Search for the cell housing the specified text and yield its (X, Y) center coordinate. 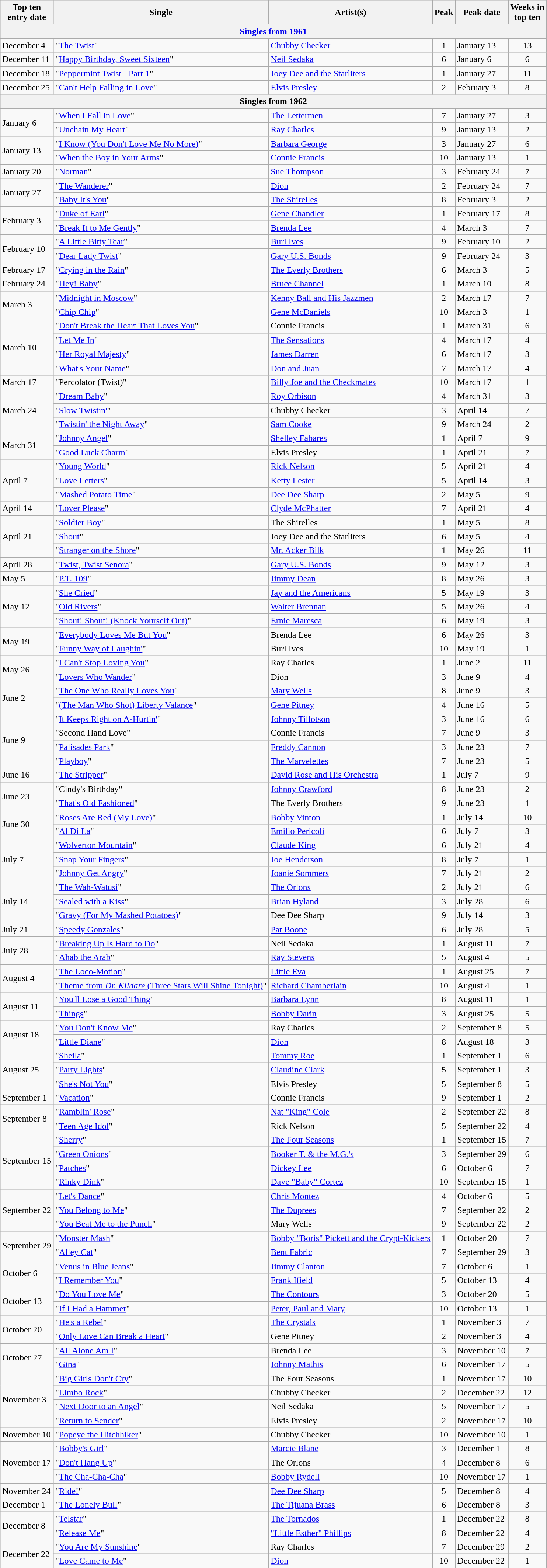
"Vacation" (161, 1098)
"When the Boy in Your Arms" (161, 157)
"Everybody Loves Me But You" (161, 634)
Single (161, 13)
"Lover Please" (161, 508)
"Twist, Twist Senora" (161, 564)
"Palisades Park" (161, 747)
Johnny Tillotson (351, 719)
"Peppermint Twist - Part 1" (161, 73)
"Johnny Angel" (161, 438)
"Playboy" (161, 761)
"Breaking Up Is Hard to Do" (161, 943)
December 4 (27, 45)
Gene Chandler (351, 214)
"Snap Your Fingers" (161, 859)
Kenny Ball and His Jazzmen (351, 298)
"Gravy (For My Mashed Potatoes)" (161, 915)
"It Keeps Right on A-Hurtin'" (161, 719)
The Tornados (351, 1519)
Chris Montez (351, 1196)
"Don't Break the Heart That Loves You" (161, 326)
"Hey! Baby" (161, 284)
Peak (444, 13)
"Sealed with a Kiss" (161, 901)
"Old Rivers" (161, 606)
Don and Juan (351, 368)
"If I Had a Hammer" (161, 1308)
Tommy Roe (351, 1056)
Frank Ifield (351, 1280)
"P.T. 109" (161, 578)
"Norman" (161, 171)
"Can't Help Falling in Love" (161, 87)
Bobby Rydell (351, 1477)
12 (527, 1393)
"Don't Hang Up" (161, 1463)
"Dear Lady Twist" (161, 256)
"Love Came to Me" (161, 1561)
April 28 (27, 564)
Joanie Sommers (351, 873)
Claude King (351, 845)
"Shout! Shout! (Knock Yourself Out)" (161, 620)
"Little Diane" (161, 1042)
"The One Who Really Loves You" (161, 691)
"The Lonely Bull" (161, 1505)
"Sheila" (161, 1056)
"Release Me" (161, 1533)
"She's Not You" (161, 1084)
Nat "King" Cole (351, 1112)
Johnny Crawford (351, 789)
"A Little Bitty Tear" (161, 242)
"Popeye the Hitchhiker" (161, 1435)
Ernie Maresca (351, 620)
"Speedy Gonzales" (161, 929)
Bruce Channel (351, 284)
"Slow Twistin'" (161, 410)
Mr. Acker Bilk (351, 550)
Ketty Lester (351, 480)
"Let Me In" (161, 340)
Bobby Darin (351, 1014)
Sue Thompson (351, 171)
"Alley Cat" (161, 1252)
Ray Stevens (351, 957)
Emilio Pericoli (351, 831)
"(The Man Who Shot) Liberty Valance" (161, 705)
Richard Chamberlain (351, 985)
Weeks intop ten (527, 13)
"That's Old Fashioned" (161, 803)
"Johnny Get Angry" (161, 873)
"The Stripper" (161, 775)
The Tijuana Brass (351, 1505)
"Do You Love Me" (161, 1294)
Dickey Lee (351, 1168)
Peter, Paul and Mary (351, 1308)
Shelley Fabares (351, 438)
"Second Hand Love" (161, 733)
"Sherry" (161, 1140)
December 11 (27, 59)
January 20 (27, 171)
The Contours (351, 1294)
"What's Your Name" (161, 368)
October 27 (27, 1357)
"Telstar" (161, 1519)
Sam Cooke (351, 424)
Barbara George (351, 143)
"He's a Rebel" (161, 1322)
"Shout" (161, 536)
"Patches" (161, 1168)
Jimmy Clanton (351, 1266)
"Good Luck Charm" (161, 452)
"You Beat Me to the Punch" (161, 1224)
"Duke of Earl" (161, 214)
Brian Hyland (351, 901)
"I Know (You Don't Love Me No More)" (161, 143)
The Crystals (351, 1322)
November 24 (27, 1491)
"Unchain My Heart" (161, 129)
"Theme from Dr. Kildare (Three Stars Will Shine Tonight)" (161, 985)
"Al Di La" (161, 831)
"Cindy's Birthday" (161, 789)
"Ahab the Arab" (161, 957)
"Only Love Can Break a Heart" (161, 1336)
Jay and the Americans (351, 592)
"Crying in the Rain" (161, 270)
Peak date (482, 13)
"Baby It's You" (161, 200)
"Her Royal Majesty" (161, 354)
"You Belong to Me" (161, 1210)
Jimmy Dean (351, 578)
Clyde McPhatter (351, 508)
Johnny Mathis (351, 1364)
"Midnight in Moscow" (161, 298)
"Monster Mash" (161, 1238)
"Ramblin' Rose" (161, 1112)
"She Cried" (161, 592)
"Next Door to an Angel" (161, 1407)
"Let's Dance" (161, 1196)
Top tenentry date (27, 13)
Singles from 1961 (273, 31)
Billy Joe and the Checkmates (351, 382)
Joe Henderson (351, 859)
"Bobby's Girl" (161, 1449)
"Big Girls Don't Cry" (161, 1378)
"Wolverton Mountain" (161, 845)
Little Eva (351, 971)
The Duprees (351, 1210)
"Little Esther" Phillips (351, 1533)
December 25 (27, 87)
"Green Onions" (161, 1154)
Artist(s) (351, 13)
"Mashed Potato Time" (161, 494)
"When I Fall in Love" (161, 115)
"I Can't Stop Loving You" (161, 663)
"Funny Way of Laughin'" (161, 649)
"Young World" (161, 466)
"I Remember You" (161, 1280)
December 18 (27, 73)
Gene McDaniels (351, 312)
James Darren (351, 354)
December 29 (482, 1547)
"The Twist" (161, 45)
"Percolator (Twist)" (161, 382)
Pat Boone (351, 929)
"Roses Are Red (My Love)" (161, 817)
The Sensations (351, 340)
"Chip Chip" (161, 312)
"Break It to Me Gently" (161, 228)
"Love Letters" (161, 480)
"You Don't Know Me" (161, 1028)
"Soldier Boy" (161, 522)
"The Wah-Watusi" (161, 887)
Freddy Cannon (351, 747)
13 (527, 45)
Singles from 1962 (273, 101)
The Lettermen (351, 115)
"Rinky Dink" (161, 1182)
"You'll Lose a Good Thing" (161, 999)
"Dream Baby" (161, 396)
"Venus in Blue Jeans" (161, 1266)
"Things" (161, 1014)
The Marvelettes (351, 761)
Bobby Vinton (351, 817)
Roy Orbison (351, 396)
Booker T. & the M.G.'s (351, 1154)
David Rose and His Orchestra (351, 775)
"Twistin' the Night Away" (161, 424)
"Happy Birthday, Sweet Sixteen" (161, 59)
Marcie Blane (351, 1449)
"Limbo Rock" (161, 1393)
"The Loco-Motion" (161, 971)
"Return to Sender" (161, 1421)
"Teen Age Idol" (161, 1126)
Claudine Clark (351, 1070)
"Lovers Who Wander" (161, 677)
"Ride!" (161, 1491)
June 30 (27, 824)
"Gina" (161, 1364)
"All Alone Am I" (161, 1350)
"The Cha-Cha-Cha" (161, 1477)
"Stranger on the Shore" (161, 550)
Barbara Lynn (351, 999)
Walter Brennan (351, 606)
Dave "Baby" Cortez (351, 1182)
"Party Lights" (161, 1070)
Bobby "Boris" Pickett and the Crypt-Kickers (351, 1238)
Bent Fabric (351, 1252)
"The Wanderer" (161, 185)
"You Are My Sunshine" (161, 1547)
